Detect which cell encompasses the target text, then output its (X, Y) center coordinate. 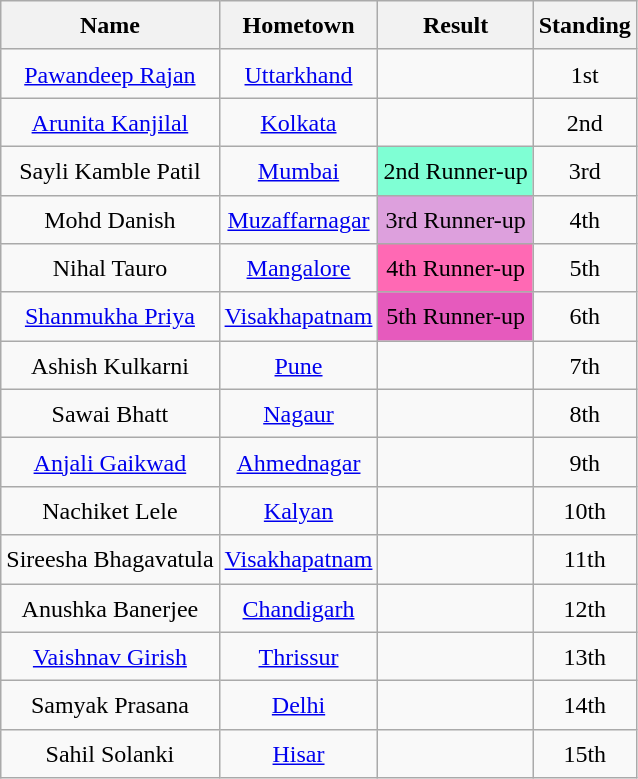
Thrissur (298, 656)
Mumbai (298, 170)
13th (584, 656)
2nd (584, 122)
Result (456, 26)
Standing (584, 26)
11th (584, 560)
Delhi (298, 706)
Pune (298, 366)
Anushka Banerjee (110, 608)
Hisar (298, 754)
15th (584, 754)
Muzaffarnagar (298, 220)
5th Runner-up (456, 316)
7th (584, 366)
2nd Runner-up (456, 170)
3rd (584, 170)
Ahmednagar (298, 462)
Mohd Danish (110, 220)
Sahil Solanki (110, 754)
Ashish Kulkarni (110, 366)
Nagaur (298, 414)
Mangalore (298, 268)
Sawai Bhatt (110, 414)
Name (110, 26)
Hometown (298, 26)
Sayli Kamble Patil (110, 170)
Shanmukha Priya (110, 316)
Sireesha Bhagavatula (110, 560)
Vaishnav Girish (110, 656)
5th (584, 268)
Nachiket Lele (110, 510)
Kalyan (298, 510)
Chandigarh (298, 608)
1st (584, 74)
Samyak Prasana (110, 706)
Nihal Tauro (110, 268)
12th (584, 608)
Anjali Gaikwad (110, 462)
14th (584, 706)
Arunita Kanjilal (110, 122)
Pawandeep Rajan (110, 74)
6th (584, 316)
8th (584, 414)
Uttarkhand (298, 74)
9th (584, 462)
10th (584, 510)
4th Runner-up (456, 268)
4th (584, 220)
3rd Runner-up (456, 220)
Kolkata (298, 122)
